Output the [X, Y] coordinate of the center of the cell containing the given text.  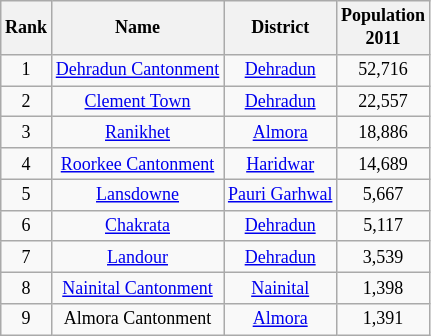
1,398 [384, 288]
3 [26, 132]
Lansdowne [137, 194]
Clement Town [137, 102]
4 [26, 164]
1,391 [384, 320]
Roorkee Cantonment [137, 164]
6 [26, 226]
Haridwar [280, 164]
8 [26, 288]
Landour [137, 256]
Dehradun Cantonment [137, 70]
52,716 [384, 70]
5,117 [384, 226]
2 [26, 102]
Chakrata [137, 226]
Name [137, 28]
7 [26, 256]
Nainital [280, 288]
Pauri Garhwal [280, 194]
Almora Cantonment [137, 320]
1 [26, 70]
5,667 [384, 194]
14,689 [384, 164]
5 [26, 194]
9 [26, 320]
22,557 [384, 102]
Rank [26, 28]
Population2011 [384, 28]
Ranikhet [137, 132]
Nainital Cantonment [137, 288]
18,886 [384, 132]
District [280, 28]
3,539 [384, 256]
